Capture the cell that displays the provided text and extract its (X, Y) central coordinate. 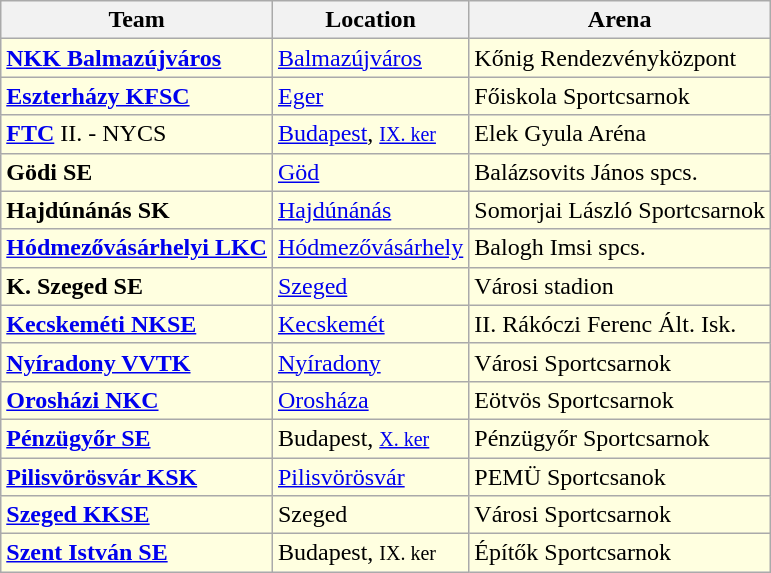
Eötvös Sportcsarnok (620, 400)
Team (137, 20)
Orosháza (370, 400)
Location (370, 20)
Pilisvörösvár KSK (137, 477)
II. Rákóczi Ferenc Ált. Isk. (620, 324)
Balmazújváros (370, 58)
Főiskola Sportcsarnok (620, 96)
Pénzügyőr Sportcsarnok (620, 438)
Kőnig Rendezvényközpont (620, 58)
NKK Balmazújváros (137, 58)
Pénzügyőr SE (137, 438)
Arena (620, 20)
FTC II. - NYCS (137, 134)
Hajdúnánás (370, 210)
Somorjai László Sportcsarnok (620, 210)
Hajdúnánás SK (137, 210)
K. Szeged SE (137, 286)
Nyíradony (370, 362)
Gödi SE (137, 172)
Hódmezővásárhely (370, 248)
Szeged KKSE (137, 515)
PEMÜ Sportcsanok (620, 477)
Kecskeméti NKSE (137, 324)
Balogh Imsi spcs. (620, 248)
Városi stadion (620, 286)
Szent István SE (137, 553)
Budapest, X. ker (370, 438)
Építők Sportcsarnok (620, 553)
Nyíradony VVTK (137, 362)
Eger (370, 96)
Göd (370, 172)
Balázsovits János spcs. (620, 172)
Orosházi NKC (137, 400)
Pilisvörösvár (370, 477)
Elek Gyula Aréna (620, 134)
Hódmezővásárhelyi LKC (137, 248)
Eszterházy KFSC (137, 96)
Kecskemét (370, 324)
